For the text-containing cell, return its midpoint in (x, y) coordinate format. 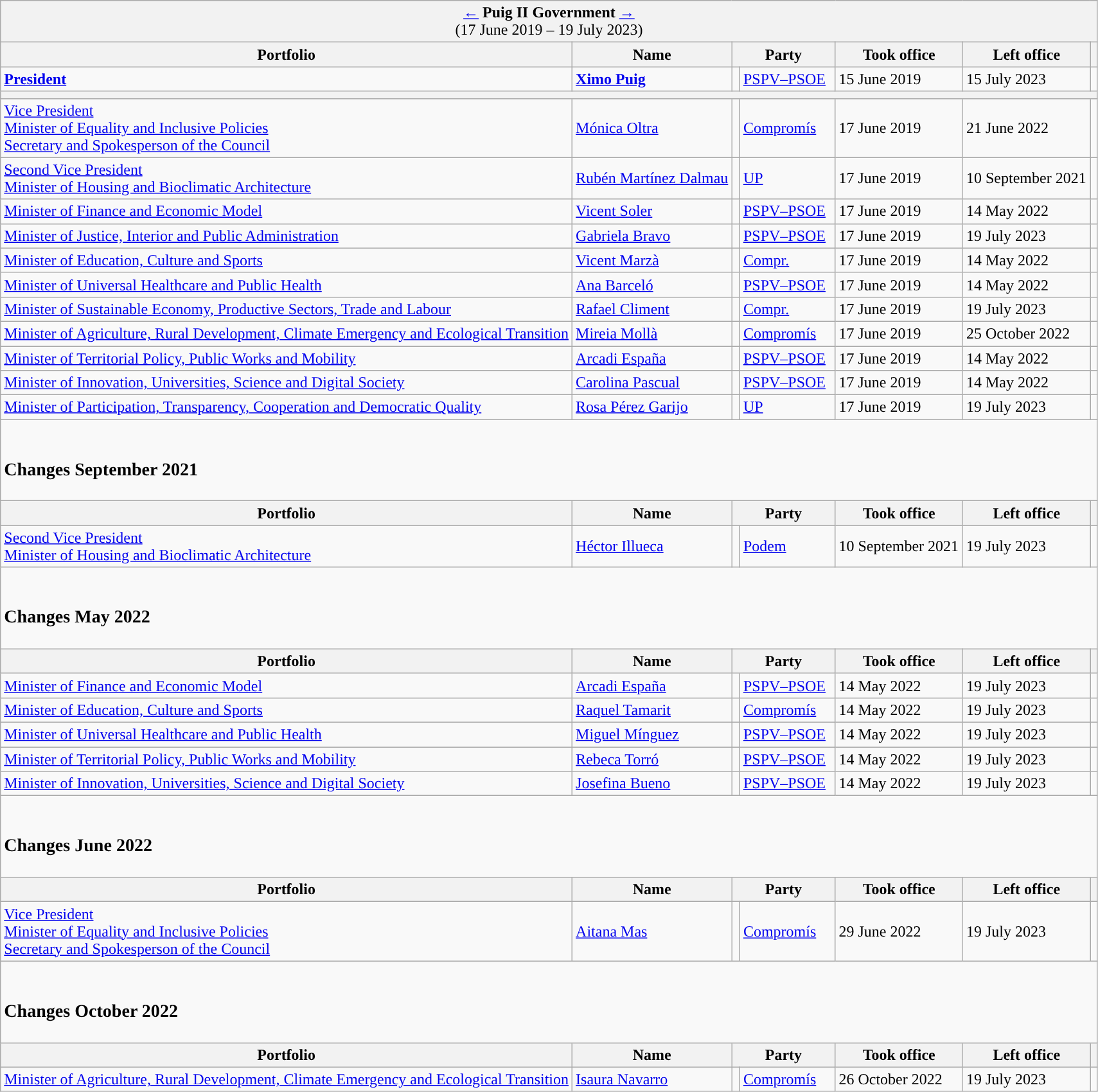
Miguel Mínguez (652, 734)
Josefina Bueno (652, 784)
Changes June 2022 (549, 836)
Carolina Pascual (652, 383)
Minister of Justice, Interior and Public Administration (287, 236)
Ximo Puig (652, 79)
15 June 2019 (899, 79)
15 July 2023 (1027, 79)
Changes May 2022 (549, 608)
Rosa Pérez Garijo (652, 407)
Isaura Navarro (652, 1079)
Podem (787, 546)
Héctor Illueca (652, 546)
26 October 2022 (899, 1079)
Mónica Oltra (652, 128)
25 October 2022 (1027, 333)
Vicent Marzà (652, 260)
21 June 2022 (1027, 128)
Rebeca Torró (652, 759)
Rubén Martínez Dalmau (652, 179)
Changes October 2022 (549, 1002)
President (287, 79)
Ana Barceló (652, 285)
Raquel Tamarit (652, 710)
Minister of Sustainable Economy, Productive Sectors, Trade and Labour (287, 309)
← Puig II Government →(17 June 2019 – 19 July 2023) (549, 22)
Rafael Climent (652, 309)
Gabriela Bravo (652, 236)
Minister of Participation, Transparency, Cooperation and Democratic Quality (287, 407)
Mireia Mollà (652, 333)
Vicent Soler (652, 211)
Changes September 2021 (549, 460)
Aitana Mas (652, 931)
29 June 2022 (899, 931)
